Return [X, Y] of the center of cell containing provided text 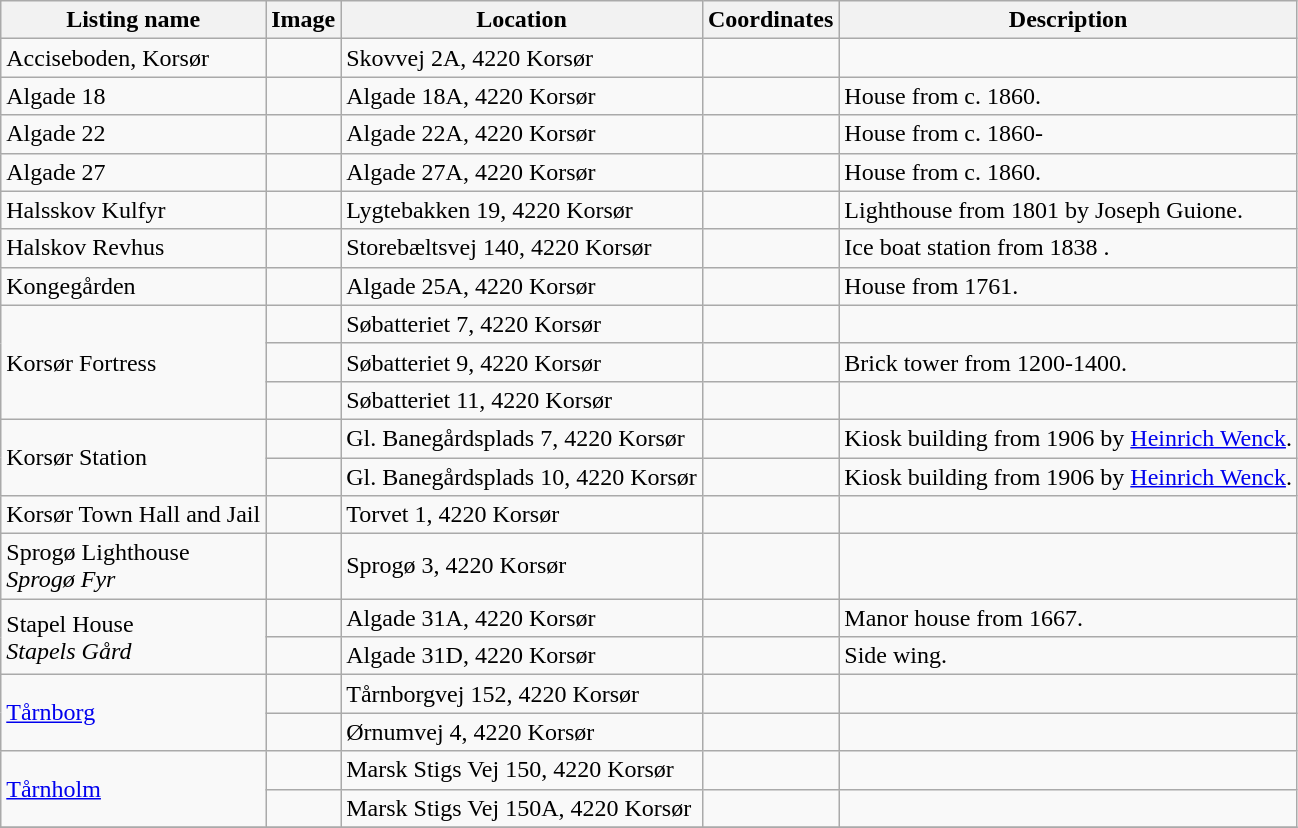
Algade 18 [134, 96]
Korsør Town Hall and Jail [134, 515]
Algade 27A, 4220 Korsør [522, 172]
Halsskov Kulfyr [134, 210]
Tårnborgvej 152, 4220 Korsør [522, 694]
House from 1761. [1068, 286]
Acciseboden, Korsør [134, 58]
Torvet 1, 4220 Korsør [522, 515]
Marsk Stigs Vej 150, 4220 Korsør [522, 770]
Storebæltsvej 140, 4220 Korsør [522, 248]
Søbatteriet 7, 4220 Korsør [522, 324]
Image [304, 20]
Brick tower from 1200-1400. [1068, 362]
Skovvej 2A, 4220 Korsør [522, 58]
Description [1068, 20]
Algade 22A, 4220 Korsør [522, 134]
Algade 22 [134, 134]
Manor house from 1667. [1068, 618]
House from c. 1860- [1068, 134]
Tårnborg [134, 713]
Algade 31D, 4220 Korsør [522, 656]
Stapel HouseStapels Gård [134, 637]
Gl. Banegårdsplads 10, 4220 Korsør [522, 477]
Algade 31A, 4220 Korsør [522, 618]
Sprogø 3, 4220 Korsør [522, 566]
Lygtebakken 19, 4220 Korsør [522, 210]
Lighthouse from 1801 by Joseph Guione. [1068, 210]
Location [522, 20]
Søbatteriet 9, 4220 Korsør [522, 362]
Coordinates [770, 20]
Kongegården [134, 286]
Algade 18A, 4220 Korsør [522, 96]
Gl. Banegårdsplads 7, 4220 Korsør [522, 438]
Halskov Revhus [134, 248]
Algade 25A, 4220 Korsør [522, 286]
Side wing. [1068, 656]
Ice boat station from 1838 . [1068, 248]
Listing name [134, 20]
Korsør Fortress [134, 362]
Korsør Station [134, 457]
Tårnholm [134, 789]
Søbatteriet 11, 4220 Korsør [522, 400]
Algade 27 [134, 172]
Ørnumvej 4, 4220 Korsør [522, 732]
Sprogø LighthouseSprogø Fyr [134, 566]
Marsk Stigs Vej 150A, 4220 Korsør [522, 808]
